Detect which cell encompasses the target text, then output its (X, Y) center coordinate. 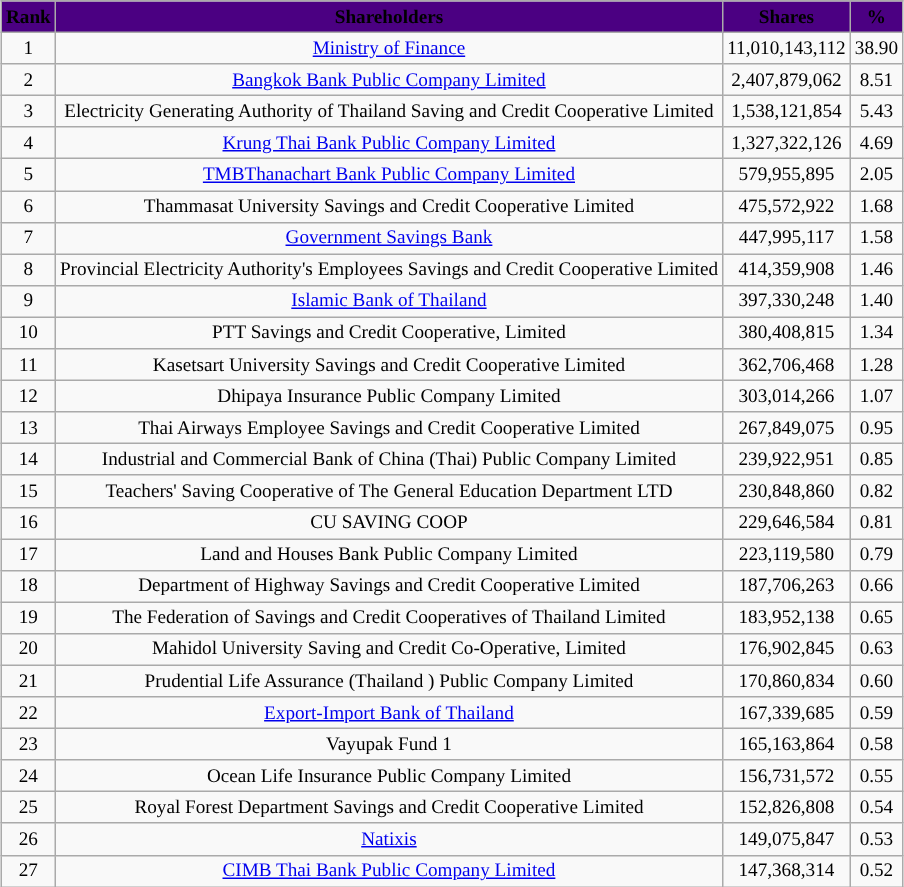
0.59 (876, 713)
0.55 (876, 776)
579,955,895 (787, 175)
4 (28, 143)
PTT Savings and Credit Cooperative, Limited (388, 333)
Government Savings Bank (388, 238)
Export-Import Bank of Thailand (388, 713)
Rank (28, 17)
23 (28, 744)
167,339,685 (787, 713)
Electricity Generating Authority of Thailand Saving and Credit Cooperative Limited (388, 112)
230,848,860 (787, 491)
Ministry of Finance (388, 48)
239,922,951 (787, 460)
8 (28, 270)
229,646,584 (787, 523)
1.07 (876, 396)
11,010,143,112 (787, 48)
0.66 (876, 586)
1.40 (876, 302)
CU SAVING COOP (388, 523)
447,995,117 (787, 238)
Thammasat University Savings and Credit Cooperative Limited (388, 207)
Krung Thai Bank Public Company Limited (388, 143)
147,368,314 (787, 871)
1,538,121,854 (787, 112)
24 (28, 776)
183,952,138 (787, 618)
0.58 (876, 744)
1.28 (876, 365)
6 (28, 207)
Dhipaya Insurance Public Company Limited (388, 396)
The Federation of Savings and Credit Cooperatives of Thailand Limited (388, 618)
Bangkok Bank Public Company Limited (388, 80)
5 (28, 175)
2.05 (876, 175)
149,075,847 (787, 839)
Shares (787, 17)
26 (28, 839)
8.51 (876, 80)
0.65 (876, 618)
13 (28, 428)
176,902,845 (787, 650)
267,849,075 (787, 428)
223,119,580 (787, 555)
165,163,864 (787, 744)
Industrial and Commercial Bank of China (Thai) Public Company Limited (388, 460)
22 (28, 713)
12 (28, 396)
27 (28, 871)
0.82 (876, 491)
0.79 (876, 555)
Prudential Life Assurance (Thailand ) Public Company Limited (388, 681)
Mahidol University Saving and Credit Co-Operative, Limited (388, 650)
303,014,266 (787, 396)
17 (28, 555)
397,330,248 (787, 302)
0.63 (876, 650)
14 (28, 460)
Provincial Electricity Authority's Employees Savings and Credit Cooperative Limited (388, 270)
21 (28, 681)
0.53 (876, 839)
1.68 (876, 207)
Teachers' Saving Cooperative of The General Education Department LTD (388, 491)
1.46 (876, 270)
18 (28, 586)
Islamic Bank of Thailand (388, 302)
Ocean Life Insurance Public Company Limited (388, 776)
19 (28, 618)
10 (28, 333)
0.60 (876, 681)
16 (28, 523)
170,860,834 (787, 681)
Land and Houses Bank Public Company Limited (388, 555)
362,706,468 (787, 365)
152,826,808 (787, 808)
2 (28, 80)
TMBThanachart Bank Public Company Limited (388, 175)
1.58 (876, 238)
1.34 (876, 333)
0.54 (876, 808)
Kasetsart University Savings and Credit Cooperative Limited (388, 365)
2,407,879,062 (787, 80)
Royal Forest Department Savings and Credit Cooperative Limited (388, 808)
0.52 (876, 871)
156,731,572 (787, 776)
11 (28, 365)
38.90 (876, 48)
Department of Highway Savings and Credit Cooperative Limited (388, 586)
Natixis (388, 839)
Vayupak Fund 1 (388, 744)
187,706,263 (787, 586)
15 (28, 491)
1,327,322,126 (787, 143)
7 (28, 238)
475,572,922 (787, 207)
Thai Airways Employee Savings and Credit Cooperative Limited (388, 428)
380,408,815 (787, 333)
0.81 (876, 523)
0.85 (876, 460)
9 (28, 302)
CIMB Thai Bank Public Company Limited (388, 871)
20 (28, 650)
414,359,908 (787, 270)
1 (28, 48)
Shareholders (388, 17)
25 (28, 808)
4.69 (876, 143)
3 (28, 112)
0.95 (876, 428)
5.43 (876, 112)
% (876, 17)
